Determine the [X, Y] coordinate at the center of the cell enclosing the given text.  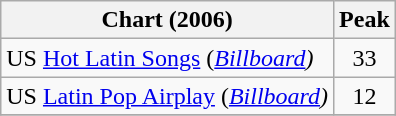
Peak [365, 20]
33 [365, 58]
US Latin Pop Airplay (Billboard) [168, 96]
Chart (2006) [168, 20]
12 [365, 96]
US Hot Latin Songs (Billboard) [168, 58]
